Output the [x, y] coordinate of the center of the cell containing the given text.  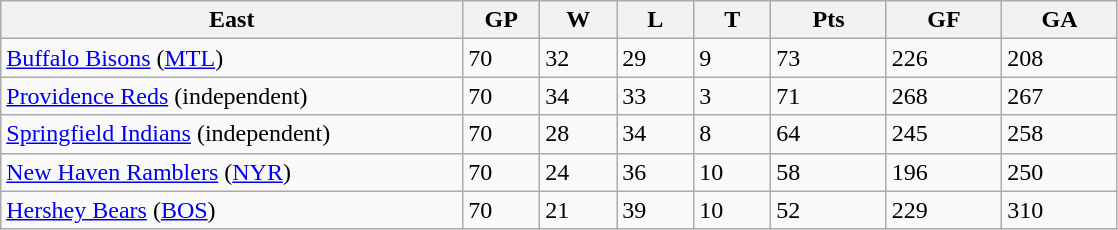
L [656, 20]
9 [732, 58]
24 [578, 172]
T [732, 20]
268 [944, 96]
32 [578, 58]
196 [944, 172]
8 [732, 134]
71 [829, 96]
Pts [829, 20]
28 [578, 134]
64 [829, 134]
73 [829, 58]
New Haven Ramblers (NYR) [232, 172]
21 [578, 210]
58 [829, 172]
226 [944, 58]
W [578, 20]
GA [1060, 20]
229 [944, 210]
208 [1060, 58]
29 [656, 58]
GF [944, 20]
267 [1060, 96]
52 [829, 210]
310 [1060, 210]
Springfield Indians (independent) [232, 134]
East [232, 20]
245 [944, 134]
36 [656, 172]
Providence Reds (independent) [232, 96]
258 [1060, 134]
GP [502, 20]
250 [1060, 172]
39 [656, 210]
33 [656, 96]
3 [732, 96]
Buffalo Bisons (MTL) [232, 58]
Hershey Bears (BOS) [232, 210]
